From the cell containing the given text, extract its center point as [X, Y] coordinate. 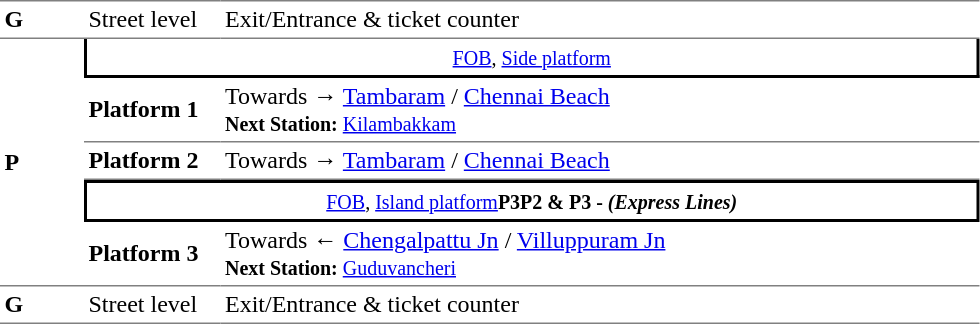
P [42, 163]
Towards → Tambaram / Chennai Beach [600, 161]
FOB, Island platformP3P2 & P3 - (Express Lines) [532, 201]
FOB, Side platform [532, 58]
Platform 1 [152, 110]
Towards → Tambaram / Chennai BeachNext Station: Kilambakkam [600, 110]
Platform 2 [152, 161]
Platform 3 [152, 254]
Towards ← Chengalpattu Jn / Villuppuram JnNext Station: Guduvancheri [600, 254]
